Output the (x, y) coordinate of the center of the cell containing the given text.  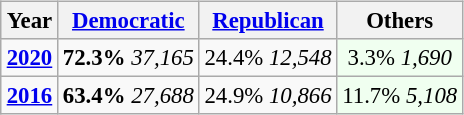
2016 (29, 96)
11.7% 5,108 (400, 96)
Year (29, 21)
Democratic (129, 21)
24.4% 12,548 (268, 58)
63.4% 27,688 (129, 96)
3.3% 1,690 (400, 58)
2020 (29, 58)
Republican (268, 21)
Others (400, 21)
24.9% 10,866 (268, 96)
72.3% 37,165 (129, 58)
